Provide the (X, Y) coordinate of the cell's center where the given text is located.  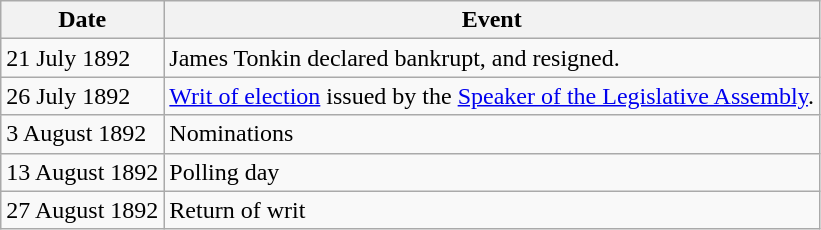
Event (492, 20)
27 August 1892 (82, 210)
Nominations (492, 134)
Return of writ (492, 210)
Date (82, 20)
26 July 1892 (82, 96)
13 August 1892 (82, 172)
Polling day (492, 172)
21 July 1892 (82, 58)
James Tonkin declared bankrupt, and resigned. (492, 58)
3 August 1892 (82, 134)
Writ of election issued by the Speaker of the Legislative Assembly. (492, 96)
